Detect which cell encompasses the target text, then output its (x, y) center coordinate. 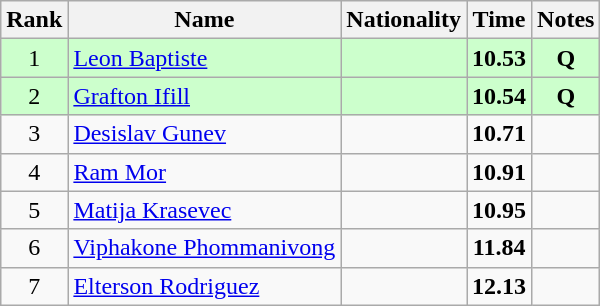
10.53 (500, 58)
Ram Mor (204, 172)
Time (500, 20)
Notes (566, 20)
Leon Baptiste (204, 58)
5 (34, 210)
Name (204, 20)
Rank (34, 20)
Elterson Rodriguez (204, 286)
Desislav Gunev (204, 134)
1 (34, 58)
7 (34, 286)
10.95 (500, 210)
Grafton Ifill (204, 96)
10.54 (500, 96)
4 (34, 172)
12.13 (500, 286)
10.91 (500, 172)
2 (34, 96)
10.71 (500, 134)
Nationality (404, 20)
3 (34, 134)
Viphakone Phommanivong (204, 248)
11.84 (500, 248)
6 (34, 248)
Matija Krasevec (204, 210)
